Find where the given text appears and provide that cell's center as [X, Y] coordinate. 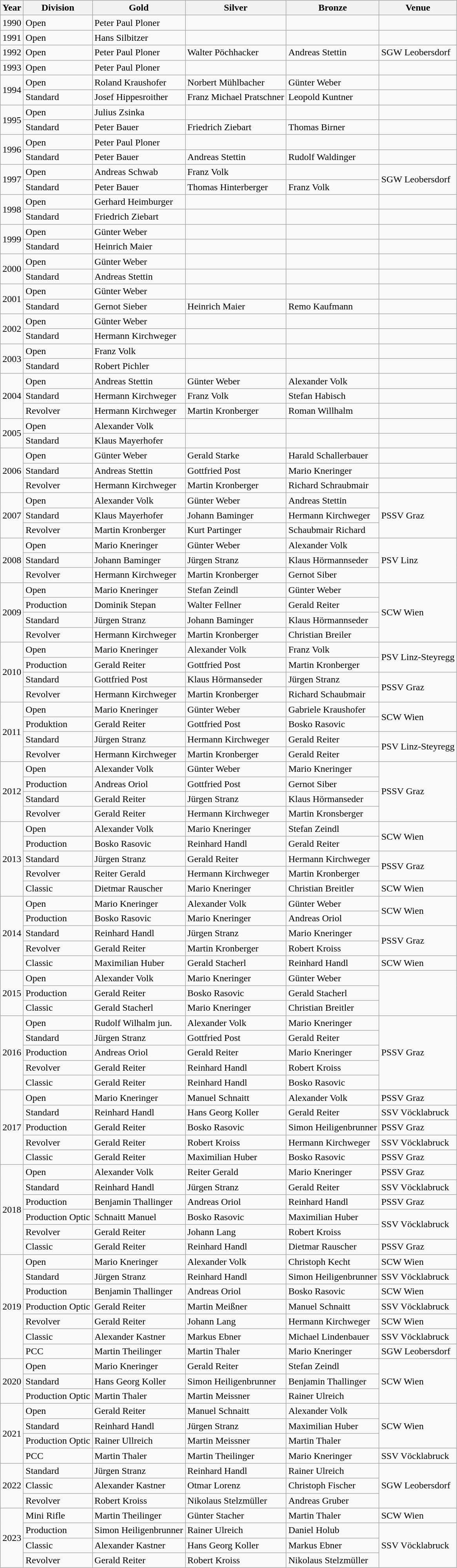
2009 [12, 612]
Schaubmair Richard [332, 530]
1994 [12, 90]
Julius Zsinka [139, 112]
2019 [12, 1306]
1991 [12, 38]
Gerhard Heimburger [139, 202]
1996 [12, 149]
1990 [12, 23]
2012 [12, 791]
Rainer Ullreich [139, 1441]
Günter Stacher [236, 1515]
Martin Meißner [236, 1306]
Roland Kraushofer [139, 82]
Gerald Starke [236, 456]
2010 [12, 672]
Schnaitt Manuel [139, 1217]
1993 [12, 67]
Norbert Mühlbacher [236, 82]
2003 [12, 358]
Roman Willhalm [332, 411]
2004 [12, 396]
2000 [12, 269]
2013 [12, 859]
Year [12, 8]
1997 [12, 179]
Andreas Schwab [139, 172]
2008 [12, 560]
2006 [12, 471]
2021 [12, 1433]
Leopold Kuntner [332, 97]
Bronze [332, 8]
Harald Schallerbauer [332, 456]
Daniel Holub [332, 1530]
Mini Rifle [58, 1515]
Produktion [58, 724]
Richard Schaubmair [332, 695]
Rudolf Waldinger [332, 157]
Richard Schraubmair [332, 486]
2020 [12, 1381]
1995 [12, 120]
2022 [12, 1486]
Hans Silbitzer [139, 38]
Rudolf Wilhalm jun. [139, 1023]
Andreas Gruber [332, 1501]
2015 [12, 993]
1998 [12, 209]
2018 [12, 1210]
Gernot Sieber [139, 306]
Michael Lindenbauer [332, 1336]
Walter Fellner [236, 605]
Division [58, 8]
Christian Breiler [332, 635]
2011 [12, 732]
Walter Pöchhacker [236, 53]
Thomas Hinterberger [236, 187]
Remo Kaufmann [332, 306]
2014 [12, 933]
2016 [12, 1053]
Gabriele Kraushofer [332, 709]
Josef Hippesroither [139, 97]
Christoph Kecht [332, 1262]
Martin Kronsberger [332, 814]
Silver [236, 8]
2001 [12, 299]
2007 [12, 515]
Thomas Birner [332, 127]
Gold [139, 8]
PSV Linz [418, 560]
2017 [12, 1127]
2005 [12, 433]
Venue [418, 8]
Dominik Stepan [139, 605]
1999 [12, 239]
Kurt Partinger [236, 530]
Christoph Fischer [332, 1486]
2023 [12, 1538]
Robert Pichler [139, 366]
Franz Michael Pratschner [236, 97]
Stefan Habisch [332, 396]
Otmar Lorenz [236, 1486]
1992 [12, 53]
2002 [12, 329]
